Pinpoint the cell where the given text exists, returning its [X, Y] midpoint coordinate. 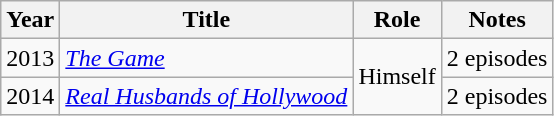
Notes [497, 20]
2013 [30, 58]
Role [397, 20]
Title [206, 20]
The Game [206, 58]
Himself [397, 77]
Real Husbands of Hollywood [206, 96]
Year [30, 20]
2014 [30, 96]
